Determine the (x, y) coordinate at the center of the cell enclosing the given text.  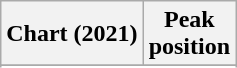
Peakposition (189, 34)
Chart (2021) (72, 34)
